Extract the [x, y] coordinate from the center of the cell holding the provided text.  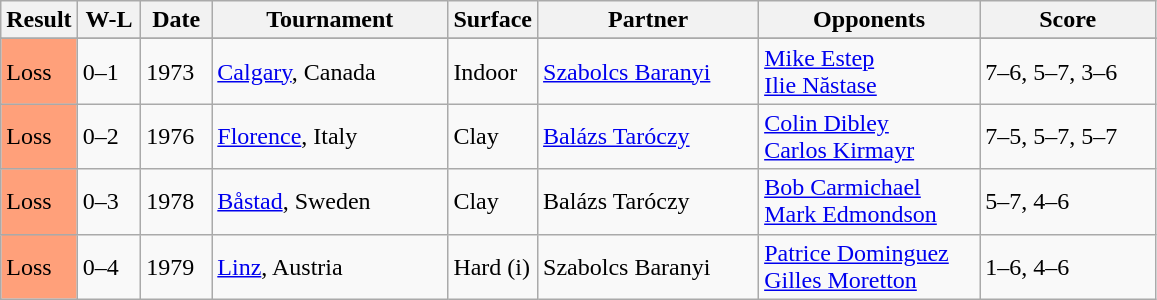
Tournament [330, 20]
Mike Estep Ilie Năstase [870, 72]
0–3 [109, 202]
W-L [109, 20]
Opponents [870, 20]
1976 [176, 136]
Linz, Austria [330, 266]
Score [1068, 20]
0–2 [109, 136]
Hard (i) [493, 266]
7–6, 5–7, 3–6 [1068, 72]
Surface [493, 20]
5–7, 4–6 [1068, 202]
Result [39, 20]
Florence, Italy [330, 136]
Båstad, Sweden [330, 202]
Indoor [493, 72]
7–5, 5–7, 5–7 [1068, 136]
1973 [176, 72]
0–1 [109, 72]
0–4 [109, 266]
Partner [648, 20]
Calgary, Canada [330, 72]
Date [176, 20]
Patrice Dominguez Gilles Moretton [870, 266]
Colin Dibley Carlos Kirmayr [870, 136]
1978 [176, 202]
1979 [176, 266]
Bob Carmichael Mark Edmondson [870, 202]
1–6, 4–6 [1068, 266]
